Return [X, Y] of the center of cell containing provided text 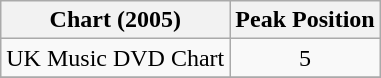
Peak Position [305, 20]
UK Music DVD Chart [116, 58]
5 [305, 58]
Chart (2005) [116, 20]
